For the text-containing cell, return its midpoint in (x, y) coordinate format. 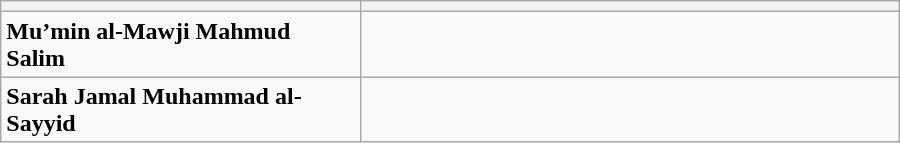
Sarah Jamal Muhammad al-Sayyid (180, 110)
Mu’min al-Mawji Mahmud Salim (180, 44)
